Capture the cell that displays the provided text and extract its [x, y] central coordinate. 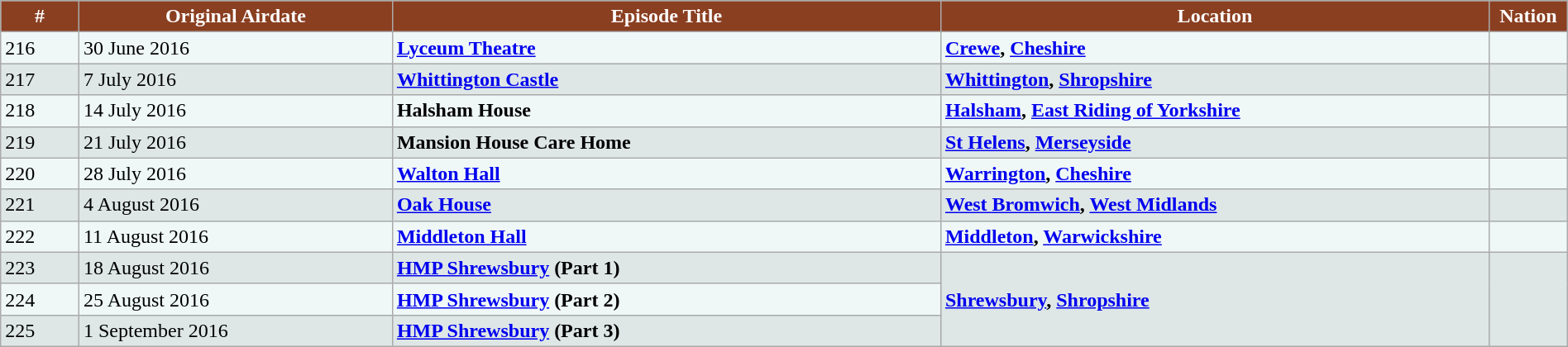
Nation [1528, 17]
Lyceum Theatre [667, 48]
1 September 2016 [235, 330]
Mansion House Care Home [667, 142]
Shrewsbury, Shropshire [1214, 299]
HMP Shrewsbury (Part 3) [667, 330]
Oak House [667, 205]
25 August 2016 [235, 299]
221 [40, 205]
West Bromwich, West Midlands [1214, 205]
11 August 2016 [235, 236]
Halsham, East Riding of Yorkshire [1214, 111]
Whittington Castle [667, 79]
28 July 2016 [235, 173]
224 [40, 299]
14 July 2016 [235, 111]
Middleton Hall [667, 236]
220 [40, 173]
7 July 2016 [235, 79]
# [40, 17]
Location [1214, 17]
30 June 2016 [235, 48]
225 [40, 330]
4 August 2016 [235, 205]
216 [40, 48]
Warrington, Cheshire [1214, 173]
21 July 2016 [235, 142]
Episode Title [667, 17]
218 [40, 111]
222 [40, 236]
HMP Shrewsbury (Part 2) [667, 299]
18 August 2016 [235, 268]
HMP Shrewsbury (Part 1) [667, 268]
Walton Hall [667, 173]
Original Airdate [235, 17]
Middleton, Warwickshire [1214, 236]
Crewe, Cheshire [1214, 48]
Whittington, Shropshire [1214, 79]
Halsham House [667, 111]
219 [40, 142]
217 [40, 79]
St Helens, Merseyside [1214, 142]
223 [40, 268]
